Search for the cell housing the specified text and yield its (x, y) center coordinate. 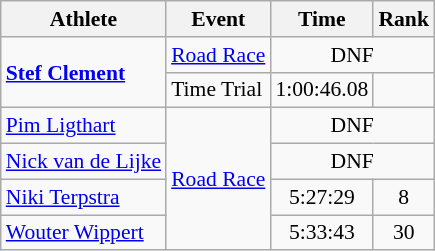
Time (322, 19)
Niki Terpstra (84, 197)
1:00:46.08 (322, 90)
5:27:29 (322, 197)
Pim Ligthart (84, 126)
30 (404, 233)
Wouter Wippert (84, 233)
Time Trial (218, 90)
8 (404, 197)
Nick van de Lijke (84, 162)
Event (218, 19)
5:33:43 (322, 233)
Rank (404, 19)
Athlete (84, 19)
Stef Clement (84, 72)
